Search for the cell housing the specified text and yield its [x, y] center coordinate. 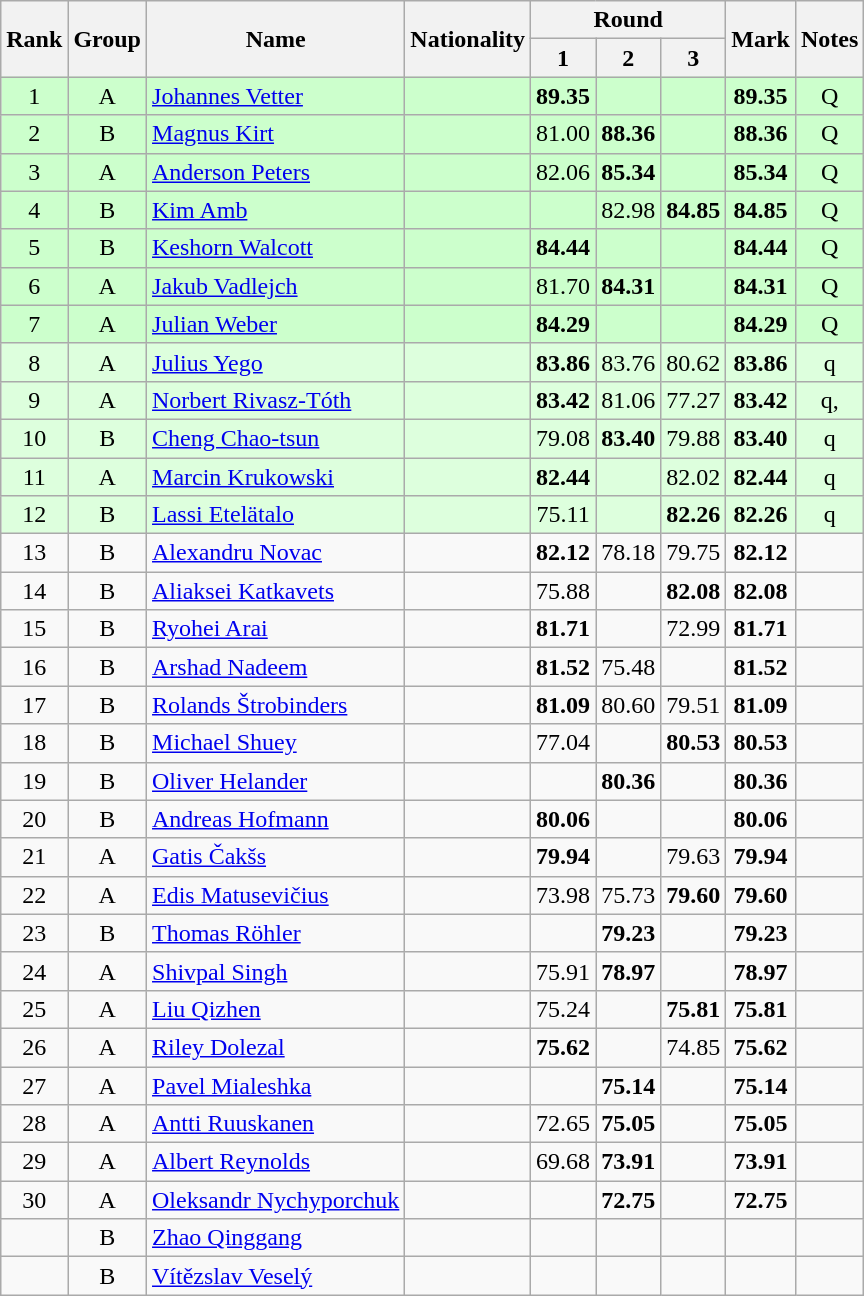
16 [34, 667]
82.02 [694, 477]
77.04 [564, 743]
Rolands Štrobinders [276, 705]
82.98 [628, 210]
Oliver Helander [276, 781]
24 [34, 971]
Ryohei Arai [276, 629]
69.68 [564, 1162]
Shivpal Singh [276, 971]
Nationality [468, 39]
Andreas Hofmann [276, 819]
Alexandru Novac [276, 553]
Rank [34, 39]
75.88 [564, 591]
Arshad Nadeem [276, 667]
9 [34, 400]
Riley Dolezal [276, 1047]
Jakub Vadlejch [276, 286]
11 [34, 477]
4 [34, 210]
83.76 [628, 362]
Albert Reynolds [276, 1162]
Vítězslav Veselý [276, 1276]
72.65 [564, 1124]
Group [108, 39]
74.85 [694, 1047]
79.75 [694, 553]
82.06 [564, 172]
Cheng Chao-tsun [276, 438]
12 [34, 515]
Pavel Mialeshka [276, 1085]
Edis Matusevičius [276, 895]
Thomas Röhler [276, 933]
14 [34, 591]
75.91 [564, 971]
29 [34, 1162]
Anderson Peters [276, 172]
Liu Qizhen [276, 1009]
75.73 [628, 895]
Michael Shuey [276, 743]
Name [276, 39]
27 [34, 1085]
79.63 [694, 857]
Johannes Vetter [276, 96]
Notes [829, 39]
Round [628, 20]
Mark [761, 39]
81.06 [628, 400]
26 [34, 1047]
15 [34, 629]
19 [34, 781]
Zhao Qinggang [276, 1238]
22 [34, 895]
Julius Yego [276, 362]
Magnus Kirt [276, 134]
80.60 [628, 705]
18 [34, 743]
75.48 [628, 667]
Keshorn Walcott [276, 248]
Gatis Čakšs [276, 857]
Aliaksei Katkavets [276, 591]
10 [34, 438]
72.99 [694, 629]
Antti Ruuskanen [276, 1124]
Marcin Krukowski [276, 477]
75.24 [564, 1009]
Norbert Rivasz-Tóth [276, 400]
8 [34, 362]
80.62 [694, 362]
75.11 [564, 515]
28 [34, 1124]
q, [829, 400]
25 [34, 1009]
13 [34, 553]
Julian Weber [276, 324]
81.00 [564, 134]
17 [34, 705]
78.18 [628, 553]
73.98 [564, 895]
77.27 [694, 400]
20 [34, 819]
7 [34, 324]
81.70 [564, 286]
30 [34, 1200]
23 [34, 933]
21 [34, 857]
79.08 [564, 438]
79.51 [694, 705]
5 [34, 248]
Oleksandr Nychyporchuk [276, 1200]
Kim Amb [276, 210]
6 [34, 286]
Lassi Etelätalo [276, 515]
79.88 [694, 438]
